Find where the given text appears and provide that cell's center as [X, Y] coordinate. 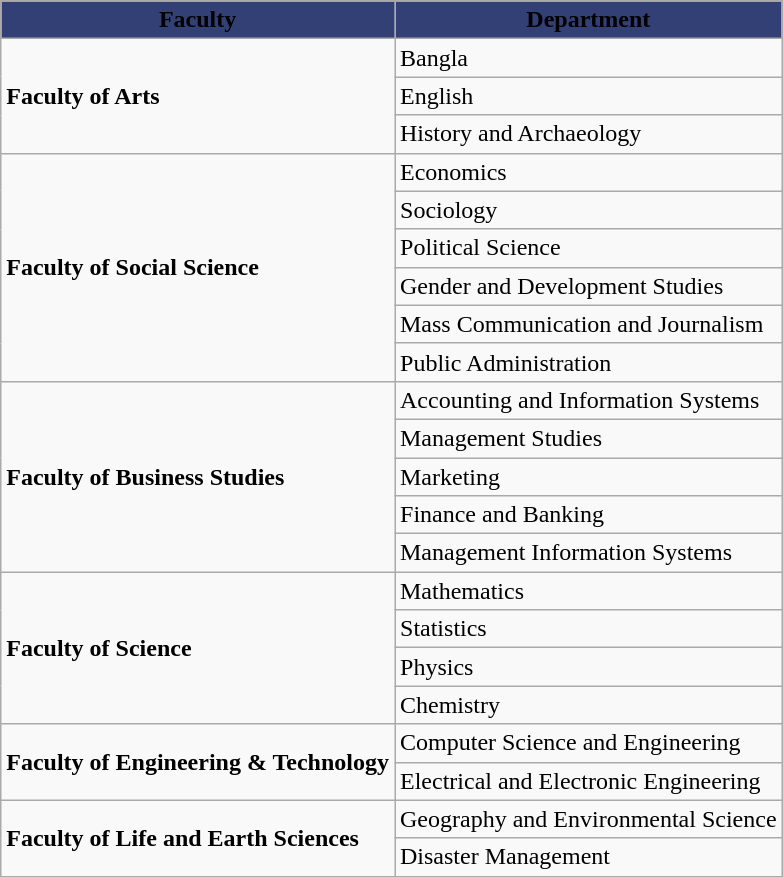
Physics [588, 667]
Disaster Management [588, 857]
Public Administration [588, 362]
Department [588, 20]
Management Information Systems [588, 553]
Political Science [588, 248]
Mass Communication and Journalism [588, 324]
Chemistry [588, 705]
Faculty of Engineering & Technology [198, 762]
Bangla [588, 58]
English [588, 96]
Gender and Development Studies [588, 286]
Finance and Banking [588, 515]
Management Studies [588, 438]
Faculty of Business Studies [198, 476]
Economics [588, 172]
Faculty of Social Science [198, 267]
Geography and Environmental Science [588, 819]
Accounting and Information Systems [588, 400]
Faculty of Life and Earth Sciences [198, 838]
Faculty of Science [198, 648]
History and Archaeology [588, 134]
Electrical and Electronic Engineering [588, 781]
Mathematics [588, 591]
Computer Science and Engineering [588, 743]
Sociology [588, 210]
Faculty [198, 20]
Faculty of Arts [198, 96]
Statistics [588, 629]
Marketing [588, 477]
